Return (X, Y) of the center of cell containing provided text 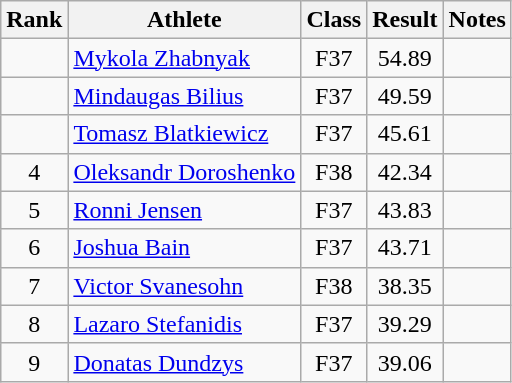
Athlete (184, 20)
Ronni Jensen (184, 210)
Donatas Dundzys (184, 362)
Tomasz Blatkiewicz (184, 134)
38.35 (405, 286)
54.89 (405, 58)
Class (334, 20)
8 (34, 324)
Mykola Zhabnyak (184, 58)
4 (34, 172)
Result (405, 20)
43.83 (405, 210)
Joshua Bain (184, 248)
7 (34, 286)
Rank (34, 20)
Notes (477, 20)
Mindaugas Bilius (184, 96)
39.06 (405, 362)
9 (34, 362)
39.29 (405, 324)
6 (34, 248)
42.34 (405, 172)
5 (34, 210)
45.61 (405, 134)
43.71 (405, 248)
Victor Svanesohn (184, 286)
Lazaro Stefanidis (184, 324)
Oleksandr Doroshenko (184, 172)
49.59 (405, 96)
